Provide the (x, y) coordinate of the cell's center where the given text is located.  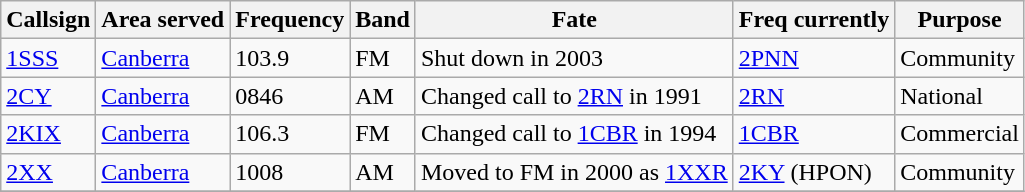
Changed call to 2RN in 1991 (574, 96)
Area served (163, 20)
1SSS (48, 58)
Moved to FM in 2000 as 1XXR (574, 172)
2KY (HPON) (814, 172)
National (960, 96)
Changed call to 1CBR in 1994 (574, 134)
2PNN (814, 58)
2RN (814, 96)
Purpose (960, 20)
2XX (48, 172)
2KIX (48, 134)
106.3 (290, 134)
Callsign (48, 20)
1008 (290, 172)
Freq currently (814, 20)
2CY (48, 96)
0846 (290, 96)
Fate (574, 20)
Frequency (290, 20)
Band (383, 20)
Commercial (960, 134)
Shut down in 2003 (574, 58)
103.9 (290, 58)
1CBR (814, 134)
